Scan for the cell matching the given text and deliver its (x, y) coordinate at center. 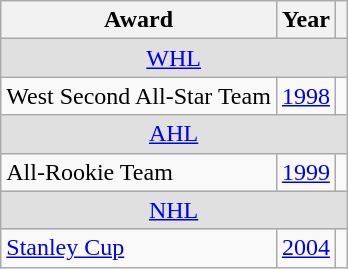
1999 (306, 172)
1998 (306, 96)
NHL (174, 210)
All-Rookie Team (139, 172)
WHL (174, 58)
Stanley Cup (139, 248)
2004 (306, 248)
Award (139, 20)
West Second All-Star Team (139, 96)
AHL (174, 134)
Year (306, 20)
